From the cell containing the given text, extract its center point as [x, y] coordinate. 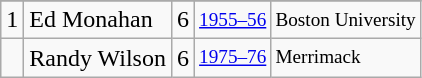
1 [12, 20]
1955–56 [233, 20]
Boston University [346, 20]
1975–76 [233, 58]
Randy Wilson [98, 58]
Ed Monahan [98, 20]
Merrimack [346, 58]
